Extract the [x, y] coordinate from the center of the cell holding the provided text.  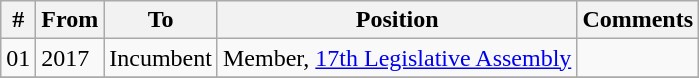
01 [18, 58]
2017 [70, 58]
From [70, 20]
Incumbent [161, 58]
To [161, 20]
Comments [638, 20]
Position [396, 20]
# [18, 20]
Member, 17th Legislative Assembly [396, 58]
